Search for the cell housing the specified text and yield its (x, y) center coordinate. 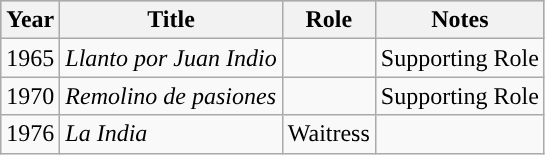
1976 (30, 134)
Notes (460, 20)
La India (171, 134)
1970 (30, 96)
Title (171, 20)
Year (30, 20)
Remolino de pasiones (171, 96)
Llanto por Juan Indio (171, 58)
Role (328, 20)
1965 (30, 58)
Waitress (328, 134)
